Provide the (X, Y) coordinate of the cell's center where the given text is located.  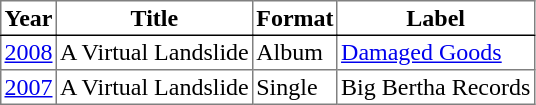
Damaged Goods (436, 52)
Title (154, 18)
Album (296, 52)
Year (29, 18)
2007 (29, 87)
2008 (29, 52)
Big Bertha Records (436, 87)
Format (296, 18)
Single (296, 87)
Label (436, 18)
